Output the [x, y] coordinate of the center of the cell containing the given text.  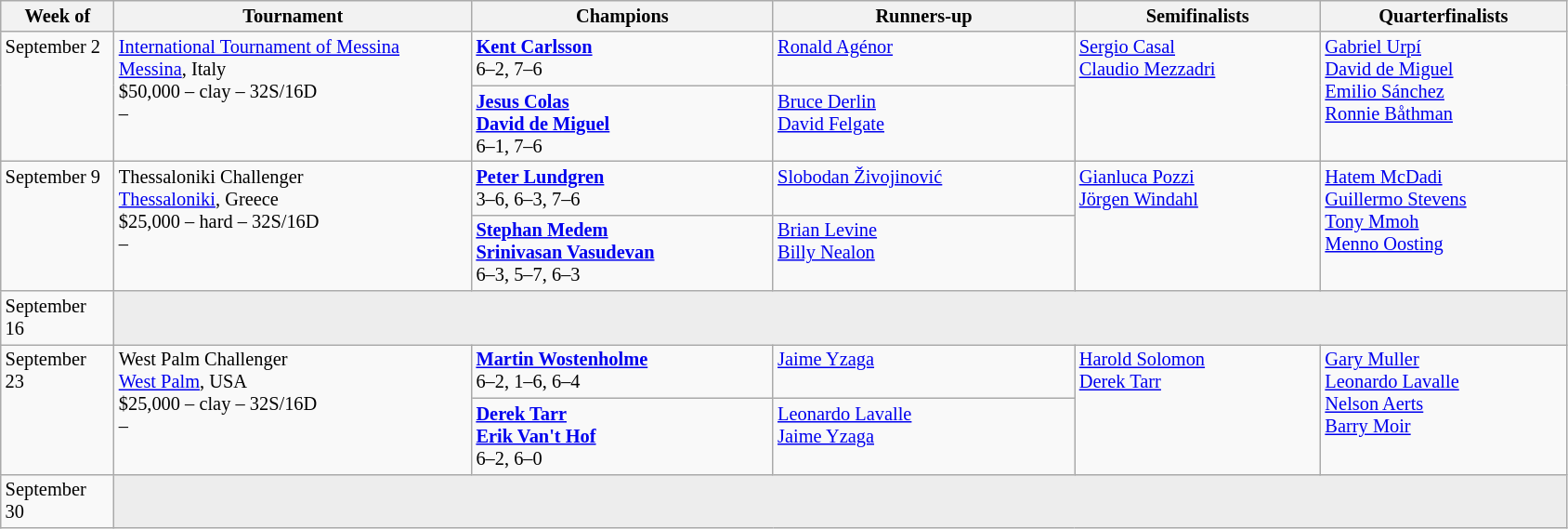
Champions [622, 16]
Sergio Casal Claudio Mezzadri [1198, 97]
Runners-up [923, 16]
Week of [58, 16]
September 23 [58, 409]
Jaime Yzaga [923, 371]
September 16 [58, 318]
Stephan Medem Srinivasan Vasudevan6–3, 5–7, 6–3 [622, 253]
Hatem McDadi Guillermo Stevens Tony Mmoh Menno Oosting [1444, 225]
Kent Carlsson 6–2, 7–6 [622, 59]
Bruce Derlin David Felgate [923, 124]
West Palm Challenger West Palm, USA$25,000 – clay – 32S/16D – [294, 409]
Brian Levine Billy Nealon [923, 253]
Jesus Colas David de Miguel6–1, 7–6 [622, 124]
Thessaloniki Challenger Thessaloniki, Greece$25,000 – hard – 32S/16D – [294, 225]
International Tournament of Messina Messina, Italy$50,000 – clay – 32S/16D – [294, 97]
Peter Lundgren 3–6, 6–3, 7–6 [622, 188]
Gianluca Pozzi Jörgen Windahl [1198, 225]
Derek Tarr Erik Van't Hof6–2, 6–0 [622, 436]
September 2 [58, 97]
Gary Muller Leonardo Lavalle Nelson Aerts Barry Moir [1444, 409]
Quarterfinalists [1444, 16]
Semifinalists [1198, 16]
Gabriel Urpí David de Miguel Emilio Sánchez Ronnie Båthman [1444, 97]
Martin Wostenholme 6–2, 1–6, 6–4 [622, 371]
September 30 [58, 501]
Harold Solomon Derek Tarr [1198, 409]
Tournament [294, 16]
Ronald Agénor [923, 59]
Leonardo Lavalle Jaime Yzaga [923, 436]
September 9 [58, 225]
Slobodan Živojinović [923, 188]
